Return the [X, Y] coordinate for the center point of the cell that contains the specified text.  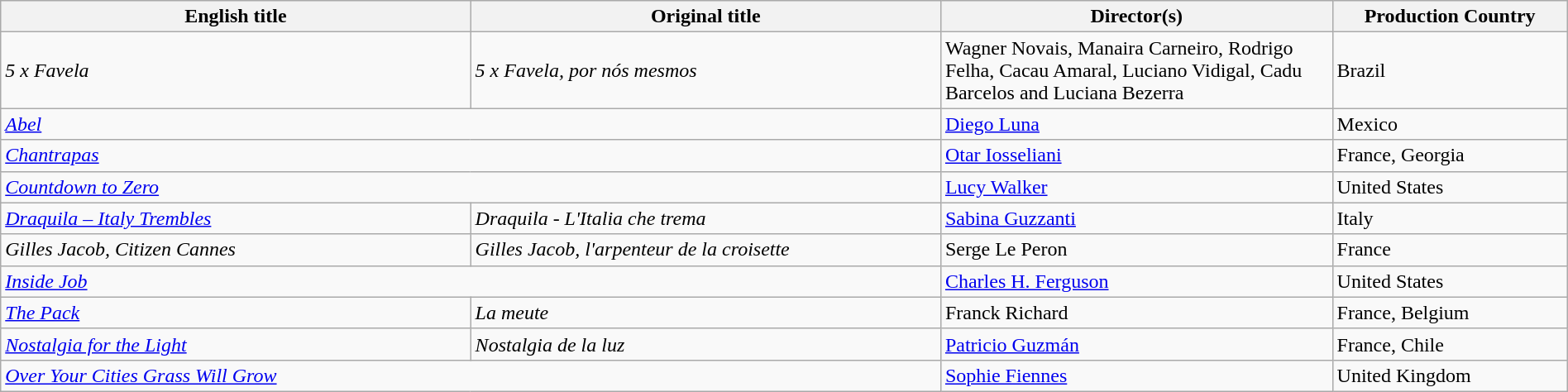
Franck Richard [1136, 313]
Original title [705, 17]
United Kingdom [1450, 375]
Abel [471, 124]
France, Belgium [1450, 313]
Over Your Cities Grass Will Grow [471, 375]
Production Country [1450, 17]
Brazil [1450, 70]
Lucy Walker [1136, 187]
Charles H. Ferguson [1136, 281]
Wagner Novais, Manaira Carneiro, Rodrigo Felha, Cacau Amaral, Luciano Vidigal, Cadu Barcelos and Luciana Bezerra [1136, 70]
5 x Favela [236, 70]
Inside Job [471, 281]
France [1450, 250]
Nostalgia de la luz [705, 344]
Patricio Guzmán [1136, 344]
Italy [1450, 218]
Draquila – Italy Trembles [236, 218]
The Pack [236, 313]
Gilles Jacob, Citizen Cannes [236, 250]
Countdown to Zero [471, 187]
Diego Luna [1136, 124]
English title [236, 17]
Otar Iosseliani [1136, 155]
5 x Favela, por nós mesmos [705, 70]
Serge Le Peron [1136, 250]
France, Georgia [1450, 155]
Nostalgia for the Light [236, 344]
Mexico [1450, 124]
Draquila - L'Italia che trema [705, 218]
France, Chile [1450, 344]
Director(s) [1136, 17]
Sabina Guzzanti [1136, 218]
Sophie Fiennes [1136, 375]
La meute [705, 313]
Chantrapas [471, 155]
Gilles Jacob, l'arpenteur de la croisette [705, 250]
